Pinpoint the cell where the given text exists, returning its [X, Y] midpoint coordinate. 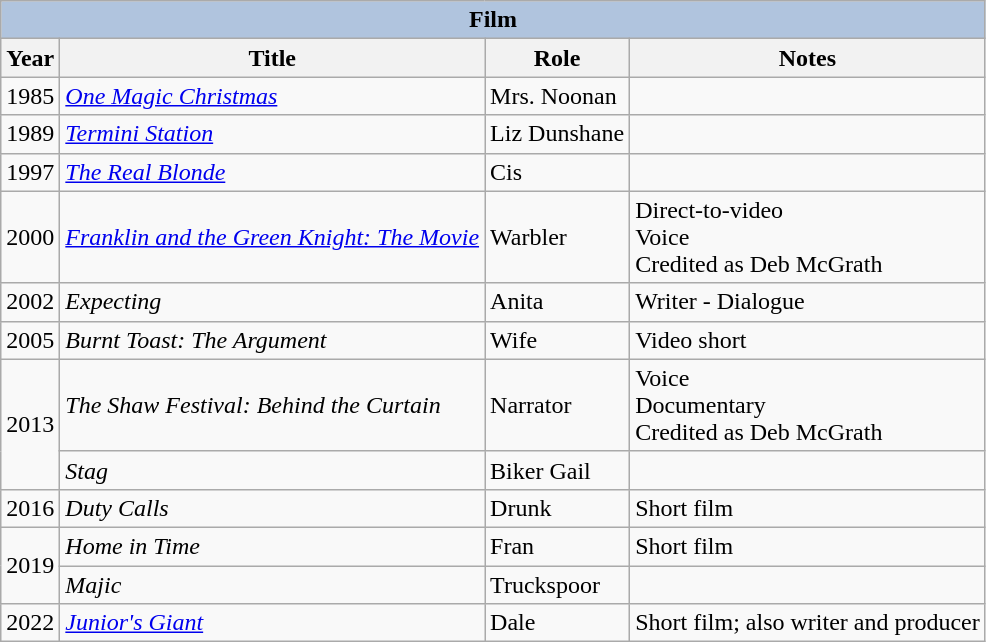
2002 [30, 302]
1989 [30, 134]
Franklin and the Green Knight: The Movie [272, 237]
Termini Station [272, 134]
2019 [30, 565]
Year [30, 58]
One Magic Christmas [272, 96]
Role [558, 58]
Burnt Toast: The Argument [272, 340]
Voice Documentary Credited as Deb McGrath [808, 405]
Mrs. Noonan [558, 96]
Dale [558, 623]
Short film; also writer and producer [808, 623]
Truckspoor [558, 585]
Drunk [558, 508]
Duty Calls [272, 508]
Warbler [558, 237]
2016 [30, 508]
2013 [30, 424]
Biker Gail [558, 470]
Home in Time [272, 546]
Majic [272, 585]
Direct-to-video Voice Credited as Deb McGrath [808, 237]
Fran [558, 546]
The Real Blonde [272, 172]
Narrator [558, 405]
2005 [30, 340]
2000 [30, 237]
1985 [30, 96]
1997 [30, 172]
Wife [558, 340]
Title [272, 58]
Expecting [272, 302]
Liz Dunshane [558, 134]
Writer - Dialogue [808, 302]
Stag [272, 470]
Anita [558, 302]
Junior's Giant [272, 623]
Cis [558, 172]
The Shaw Festival: Behind the Curtain [272, 405]
Notes [808, 58]
Video short [808, 340]
Film [493, 20]
2022 [30, 623]
